Locate the cell with the specified text and output its (X, Y) center coordinate. 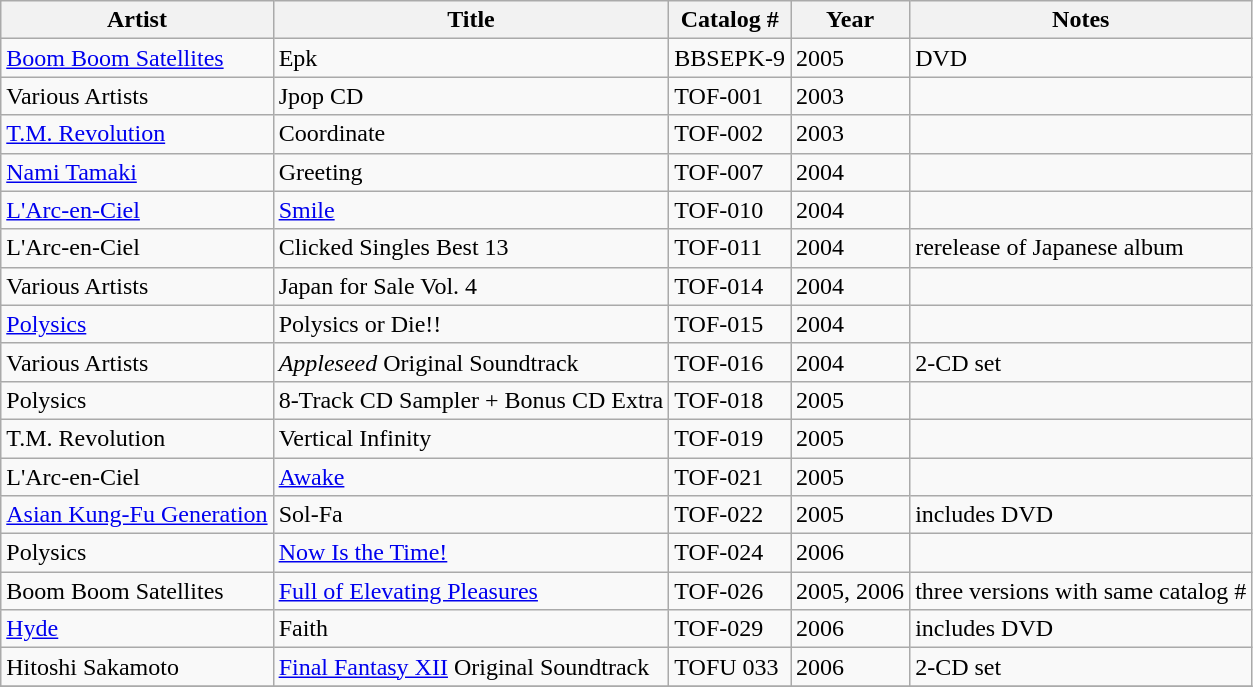
Japan for Sale Vol. 4 (471, 286)
Greeting (471, 172)
Polysics or Die!! (471, 324)
TOF-010 (730, 210)
Clicked Singles Best 13 (471, 248)
Hitoshi Sakamoto (137, 667)
rerelease of Japanese album (1081, 248)
TOF-022 (730, 515)
Artist (137, 20)
Coordinate (471, 134)
DVD (1081, 58)
TOF-019 (730, 438)
TOF-029 (730, 629)
Smile (471, 210)
TOF-015 (730, 324)
TOF-007 (730, 172)
three versions with same catalog # (1081, 591)
Notes (1081, 20)
Catalog # (730, 20)
TOF-014 (730, 286)
Year (850, 20)
Asian Kung-Fu Generation (137, 515)
BBSEPK-9 (730, 58)
Nami Tamaki (137, 172)
Title (471, 20)
TOF-016 (730, 362)
8-Track CD Sampler + Bonus CD Extra (471, 400)
Final Fantasy XII Original Soundtrack (471, 667)
Sol-Fa (471, 515)
TOFU 033 (730, 667)
TOF-011 (730, 248)
TOF-001 (730, 96)
Now Is the Time! (471, 553)
Awake (471, 477)
TOF-024 (730, 553)
Jpop CD (471, 96)
Full of Elevating Pleasures (471, 591)
Epk (471, 58)
2005, 2006 (850, 591)
Appleseed Original Soundtrack (471, 362)
TOF-026 (730, 591)
Faith (471, 629)
Hyde (137, 629)
Vertical Infinity (471, 438)
TOF-021 (730, 477)
TOF-018 (730, 400)
TOF-002 (730, 134)
